Pinpoint the cell where the given text exists, returning its [X, Y] midpoint coordinate. 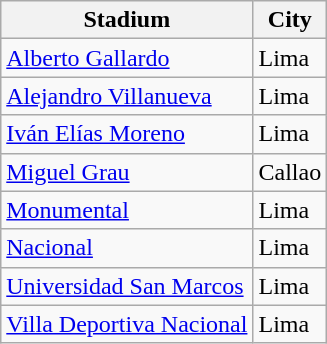
Alejandro Villanueva [127, 96]
Villa Deportiva Nacional [127, 324]
Iván Elías Moreno [127, 134]
Alberto Gallardo [127, 58]
Miguel Grau [127, 172]
Monumental [127, 210]
Nacional [127, 248]
City [290, 20]
Stadium [127, 20]
Callao [290, 172]
Universidad San Marcos [127, 286]
